From the cell containing the given text, extract its center point as [X, Y] coordinate. 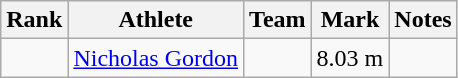
Mark [350, 20]
Team [278, 20]
Notes [423, 20]
Nicholas Gordon [156, 58]
Athlete [156, 20]
Rank [34, 20]
8.03 m [350, 58]
